Pinpoint the cell where the given text exists, returning its [x, y] midpoint coordinate. 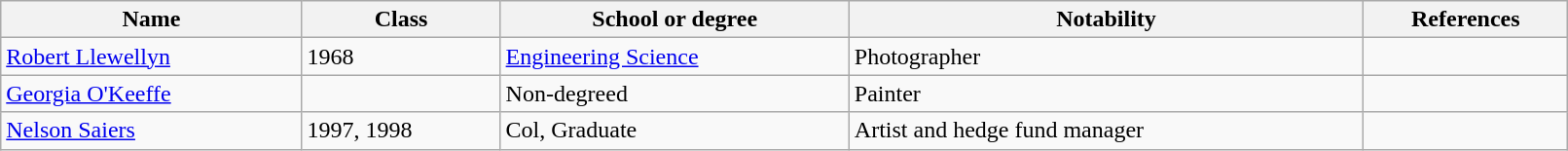
Engineering Science [675, 57]
Non-degreed [675, 94]
Artist and hedge fund manager [1106, 131]
1997, 1998 [401, 131]
Name [152, 19]
Class [401, 19]
Notability [1106, 19]
School or degree [675, 19]
Col, Graduate [675, 131]
Nelson Saiers [152, 131]
Painter [1106, 94]
1968 [401, 57]
References [1466, 19]
Photographer [1106, 57]
Robert Llewellyn [152, 57]
Georgia O'Keeffe [152, 94]
